Search for the cell housing the specified text and yield its [x, y] center coordinate. 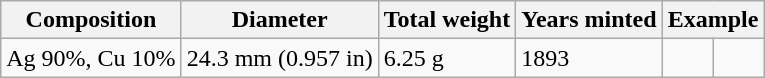
Total weight [447, 20]
Example [713, 20]
6.25 g [447, 58]
Diameter [280, 20]
Years minted [589, 20]
1893 [589, 58]
Composition [91, 20]
Ag 90%, Cu 10% [91, 58]
24.3 mm (0.957 in) [280, 58]
